From the cell containing the given text, extract its center point as (X, Y) coordinate. 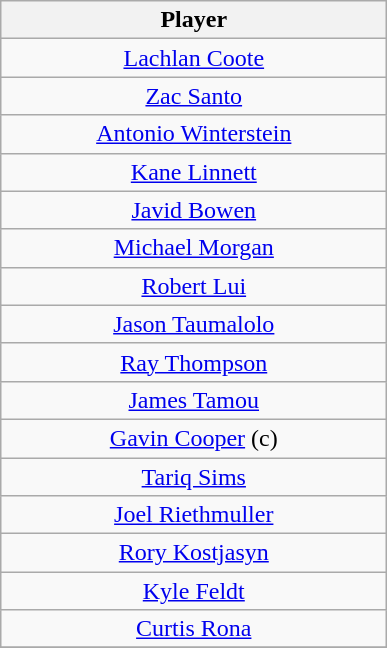
Rory Kostjasyn (194, 553)
Michael Morgan (194, 248)
Tariq Sims (194, 477)
Robert Lui (194, 286)
Curtis Rona (194, 629)
Player (194, 20)
Kyle Feldt (194, 591)
Ray Thompson (194, 362)
Lachlan Coote (194, 58)
Kane Linnett (194, 172)
Antonio Winterstein (194, 134)
Zac Santo (194, 96)
Joel Riethmuller (194, 515)
Jason Taumalolo (194, 324)
Javid Bowen (194, 210)
Gavin Cooper (c) (194, 438)
James Tamou (194, 400)
